Scan for the cell matching the given text and deliver its [X, Y] coordinate at center. 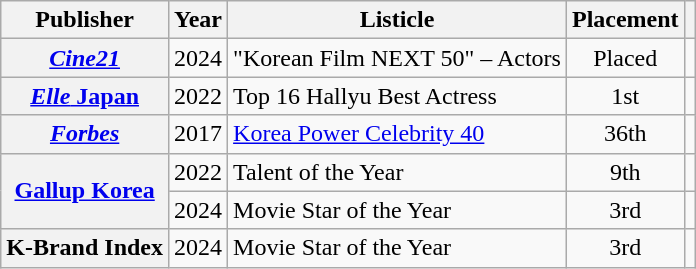
9th [625, 172]
Forbes [85, 134]
Korea Power Celebrity 40 [398, 134]
"Korean Film NEXT 50" – Actors [398, 58]
Gallup Korea [85, 191]
Cine21 [85, 58]
Publisher [85, 20]
Top 16 Hallyu Best Actress [398, 96]
Placed [625, 58]
1st [625, 96]
Elle Japan [85, 96]
Listicle [398, 20]
36th [625, 134]
Placement [625, 20]
Year [198, 20]
K-Brand Index [85, 248]
Talent of the Year [398, 172]
2017 [198, 134]
